Identify which cell holds the provided text, then report its [X, Y] central coordinate. 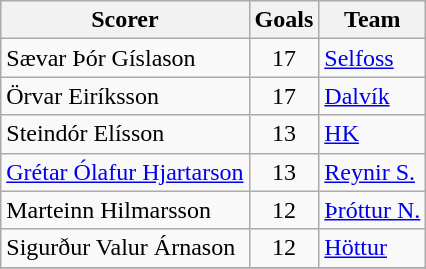
Sigurður Valur Árnason [125, 248]
Marteinn Hilmarsson [125, 210]
Þróttur N. [372, 210]
Steindór Elísson [125, 134]
Team [372, 20]
Grétar Ólafur Hjartarson [125, 172]
HK [372, 134]
Örvar Eiríksson [125, 96]
Höttur [372, 248]
Goals [284, 20]
Dalvík [372, 96]
Sævar Þór Gíslason [125, 58]
Reynir S. [372, 172]
Scorer [125, 20]
Selfoss [372, 58]
